Search for the cell housing the specified text and yield its [x, y] center coordinate. 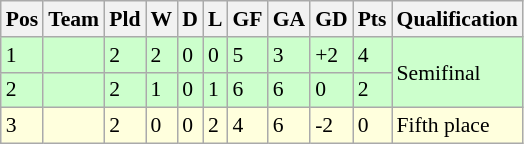
-2 [332, 126]
5 [247, 55]
+2 [332, 55]
W [162, 19]
D [190, 19]
Fifth place [458, 126]
GF [247, 19]
Pos [22, 19]
Semifinal [458, 72]
Qualification [458, 19]
Team [74, 19]
Pld [124, 19]
L [216, 19]
GA [290, 19]
GD [332, 19]
Pts [372, 19]
